Identify which cell holds the provided text, then report its [x, y] central coordinate. 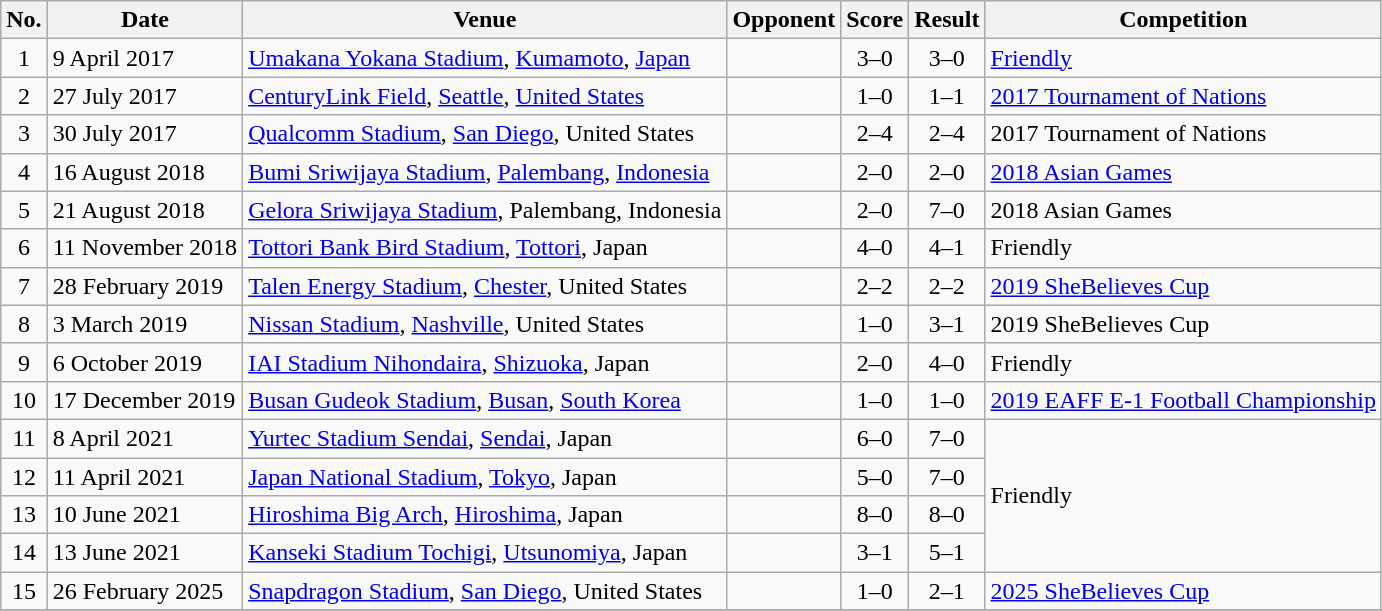
Tottori Bank Bird Stadium, Tottori, Japan [485, 248]
30 July 2017 [144, 134]
Venue [485, 20]
5–1 [947, 553]
5 [24, 210]
21 August 2018 [144, 210]
4 [24, 172]
12 [24, 477]
5–0 [875, 477]
16 August 2018 [144, 172]
10 June 2021 [144, 515]
Result [947, 20]
Snapdragon Stadium, San Diego, United States [485, 591]
13 June 2021 [144, 553]
15 [24, 591]
Yurtec Stadium Sendai, Sendai, Japan [485, 438]
11 April 2021 [144, 477]
6–0 [875, 438]
Kanseki Stadium Tochigi, Utsunomiya, Japan [485, 553]
Competition [1183, 20]
2019 EAFF E-1 Football Championship [1183, 400]
IAI Stadium Nihondaira, Shizuoka, Japan [485, 362]
7 [24, 286]
8 [24, 324]
1–1 [947, 96]
1 [24, 58]
Umakana Yokana Stadium, Kumamoto, Japan [485, 58]
Qualcomm Stadium, San Diego, United States [485, 134]
11 [24, 438]
13 [24, 515]
Date [144, 20]
17 December 2019 [144, 400]
Gelora Sriwijaya Stadium, Palembang, Indonesia [485, 210]
11 November 2018 [144, 248]
2025 SheBelieves Cup [1183, 591]
Busan Gudeok Stadium, Busan, South Korea [485, 400]
8 April 2021 [144, 438]
9 [24, 362]
Score [875, 20]
No. [24, 20]
Bumi Sriwijaya Stadium, Palembang, Indonesia [485, 172]
28 February 2019 [144, 286]
14 [24, 553]
10 [24, 400]
6 [24, 248]
3 March 2019 [144, 324]
Hiroshima Big Arch, Hiroshima, Japan [485, 515]
6 October 2019 [144, 362]
CenturyLink Field, Seattle, United States [485, 96]
3 [24, 134]
2 [24, 96]
2–1 [947, 591]
27 July 2017 [144, 96]
Nissan Stadium, Nashville, United States [485, 324]
Japan National Stadium, Tokyo, Japan [485, 477]
4–1 [947, 248]
Opponent [784, 20]
9 April 2017 [144, 58]
26 February 2025 [144, 591]
Talen Energy Stadium, Chester, United States [485, 286]
